Determine the [X, Y] coordinate at the center of the cell enclosing the given text.  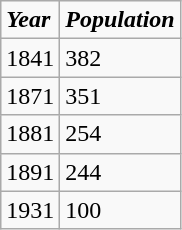
1881 [30, 134]
1931 [30, 210]
382 [120, 58]
Year [30, 20]
244 [120, 172]
100 [120, 210]
1871 [30, 96]
1891 [30, 172]
254 [120, 134]
1841 [30, 58]
351 [120, 96]
Population [120, 20]
